Locate the cell with the specified text and output its [X, Y] center coordinate. 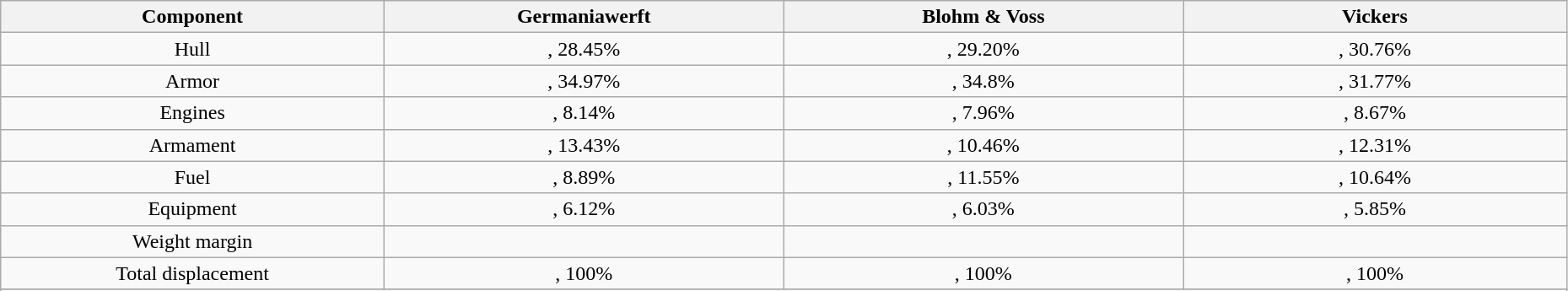
, 13.43% [584, 145]
Equipment [192, 209]
, 8.89% [584, 177]
Weight margin [192, 241]
Blohm & Voss [983, 17]
Total displacement [192, 273]
Armor [192, 81]
Germaniawerft [584, 17]
, 11.55% [983, 177]
, 8.67% [1375, 113]
Hull [192, 49]
, 12.31% [1375, 145]
, 34.8% [983, 81]
, 30.76% [1375, 49]
, 10.46% [983, 145]
, 6.12% [584, 209]
Vickers [1375, 17]
, 34.97% [584, 81]
, 5.85% [1375, 209]
, 6.03% [983, 209]
, 8.14% [584, 113]
, 28.45% [584, 49]
, 10.64% [1375, 177]
, 7.96% [983, 113]
Engines [192, 113]
Component [192, 17]
Fuel [192, 177]
, 31.77% [1375, 81]
, 29.20% [983, 49]
Armament [192, 145]
